Detect which cell encompasses the target text, then output its [X, Y] center coordinate. 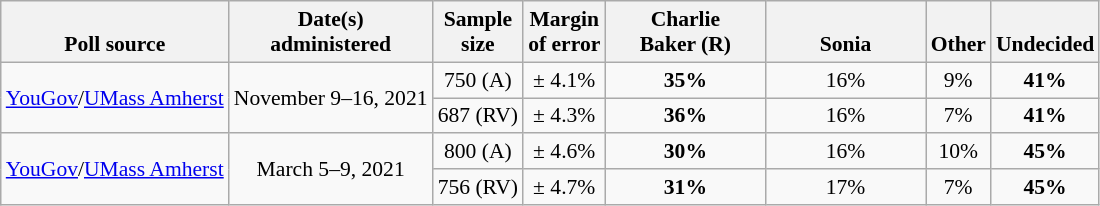
687 (RV) [478, 116]
Samplesize [478, 32]
± 4.3% [564, 116]
Marginof error [564, 32]
± 4.7% [564, 187]
March 5–9, 2021 [331, 170]
35% [685, 80]
31% [685, 187]
36% [685, 116]
Other [958, 32]
17% [845, 187]
800 (A) [478, 152]
± 4.1% [564, 80]
Undecided [1045, 32]
30% [685, 152]
± 4.6% [564, 152]
750 (A) [478, 80]
Sonia [845, 32]
756 (RV) [478, 187]
November 9–16, 2021 [331, 98]
Date(s)administered [331, 32]
9% [958, 80]
10% [958, 152]
Poll source [115, 32]
CharlieBaker (R) [685, 32]
